Detect which cell encompasses the target text, then output its (x, y) center coordinate. 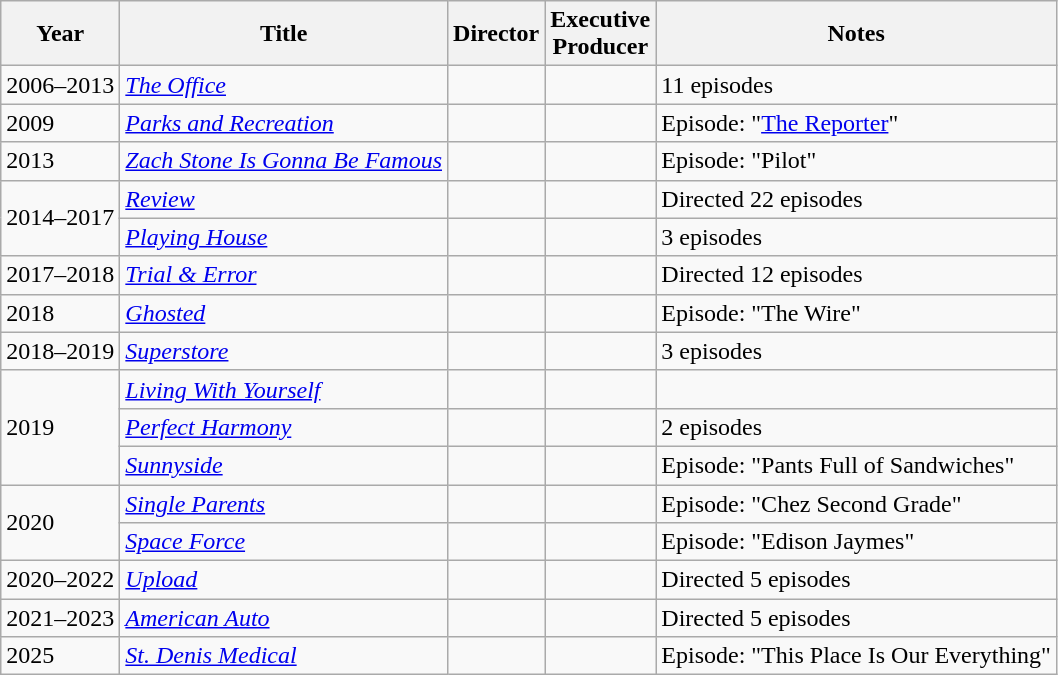
Episode: "The Wire" (856, 313)
Trial & Error (284, 275)
Episode: "Pilot" (856, 161)
2014–2017 (60, 218)
Sunnyside (284, 465)
Episode: "The Reporter" (856, 123)
The Office (284, 85)
ExecutiveProducer (600, 34)
Episode: "Chez Second Grade" (856, 503)
St. Denis Medical (284, 656)
Episode: "Pants Full of Sandwiches" (856, 465)
Perfect Harmony (284, 427)
Episode: "Edison Jaymes" (856, 542)
2018 (60, 313)
Year (60, 34)
2 episodes (856, 427)
Directed 12 episodes (856, 275)
Single Parents (284, 503)
2019 (60, 427)
Episode: "This Place Is Our Everything" (856, 656)
2013 (60, 161)
2025 (60, 656)
11 episodes (856, 85)
Living With Yourself (284, 389)
Notes (856, 34)
Space Force (284, 542)
American Auto (284, 618)
2020–2022 (60, 580)
2018–2019 (60, 351)
Zach Stone Is Gonna Be Famous (284, 161)
Ghosted (284, 313)
Director (496, 34)
2006–2013 (60, 85)
2017–2018 (60, 275)
2009 (60, 123)
Upload (284, 580)
Review (284, 199)
2020 (60, 522)
Parks and Recreation (284, 123)
Title (284, 34)
2021–2023 (60, 618)
Superstore (284, 351)
Directed 22 episodes (856, 199)
Playing House (284, 237)
